Return (x, y) of the center of cell containing provided text 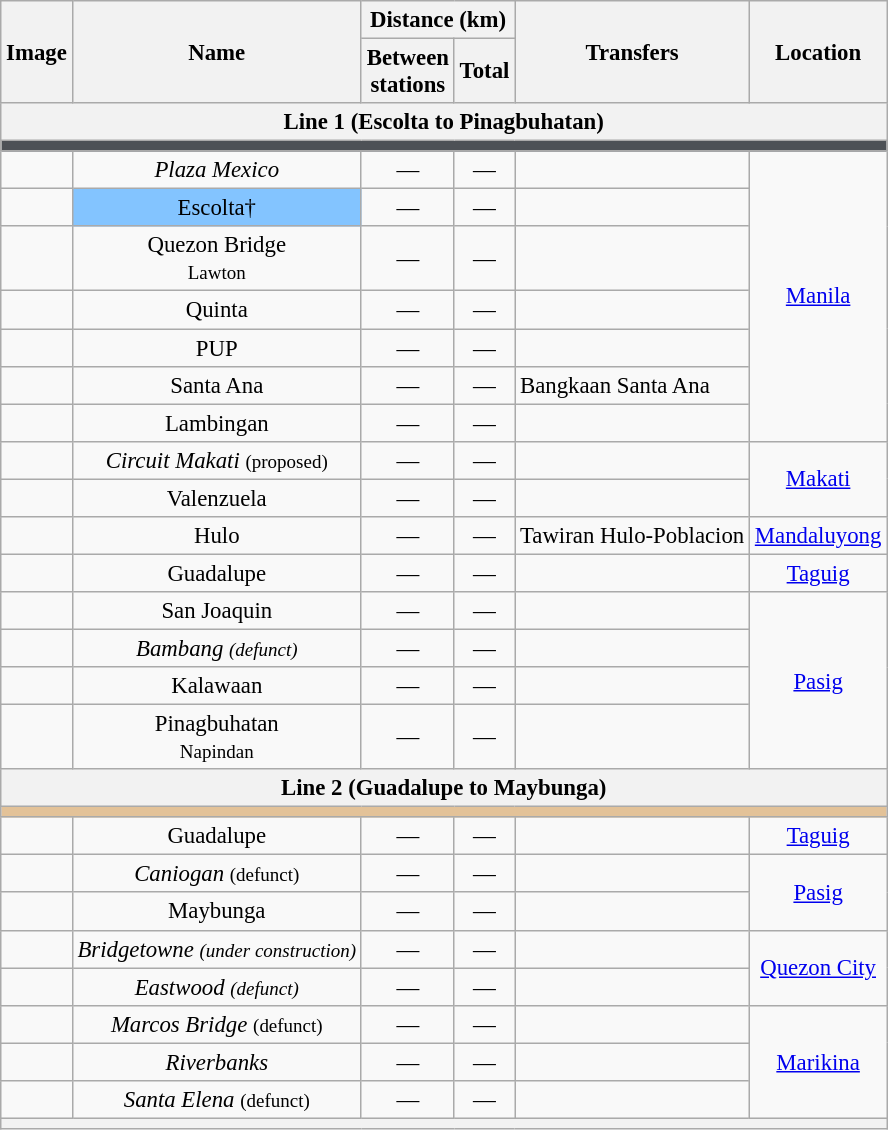
Marikina (818, 1062)
PinagbuhatanNapindan (216, 738)
Maybunga (216, 912)
Bangkaan Santa Ana (632, 385)
Quezon City (818, 968)
Line 2 (Guadalupe to Maybunga) (444, 788)
Mandaluyong (818, 536)
Riverbanks (216, 1062)
Santa Elena (defunct) (216, 1100)
Santa Ana (216, 385)
Escolta† (216, 208)
PUP (216, 348)
Caniogan (defunct) (216, 874)
Betweenstations (408, 72)
Marcos Bridge (defunct) (216, 1024)
Name (216, 52)
Location (818, 52)
Kalawaan (216, 686)
Manila (818, 296)
Quezon BridgeLawton (216, 258)
Eastwood (defunct) (216, 987)
Quinta (216, 310)
Distance (km) (438, 20)
Circuit Makati (proposed) (216, 460)
Transfers (632, 52)
Bambang (defunct) (216, 648)
Makati (818, 478)
Total (484, 72)
Valenzuela (216, 498)
Hulo (216, 536)
Tawiran Hulo-Poblacion (632, 536)
Line 1 (Escolta to Pinagbuhatan) (444, 122)
San Joaquin (216, 611)
Lambingan (216, 423)
Plaza Mexico (216, 170)
Image (36, 52)
Bridgetowne (under construction) (216, 949)
